Return the (X, Y) coordinate for the center point of the cell that contains the specified text.  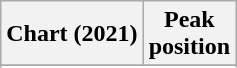
Peakposition (189, 34)
Chart (2021) (72, 34)
